Provide the (x, y) coordinate of the cell's center where the given text is located.  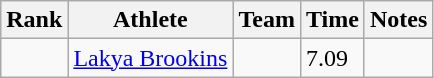
Rank (34, 20)
Notes (398, 20)
Time (332, 20)
Athlete (150, 20)
Lakya Brookins (150, 58)
Team (267, 20)
7.09 (332, 58)
